Provide the (X, Y) coordinate of the cell's center where the given text is located.  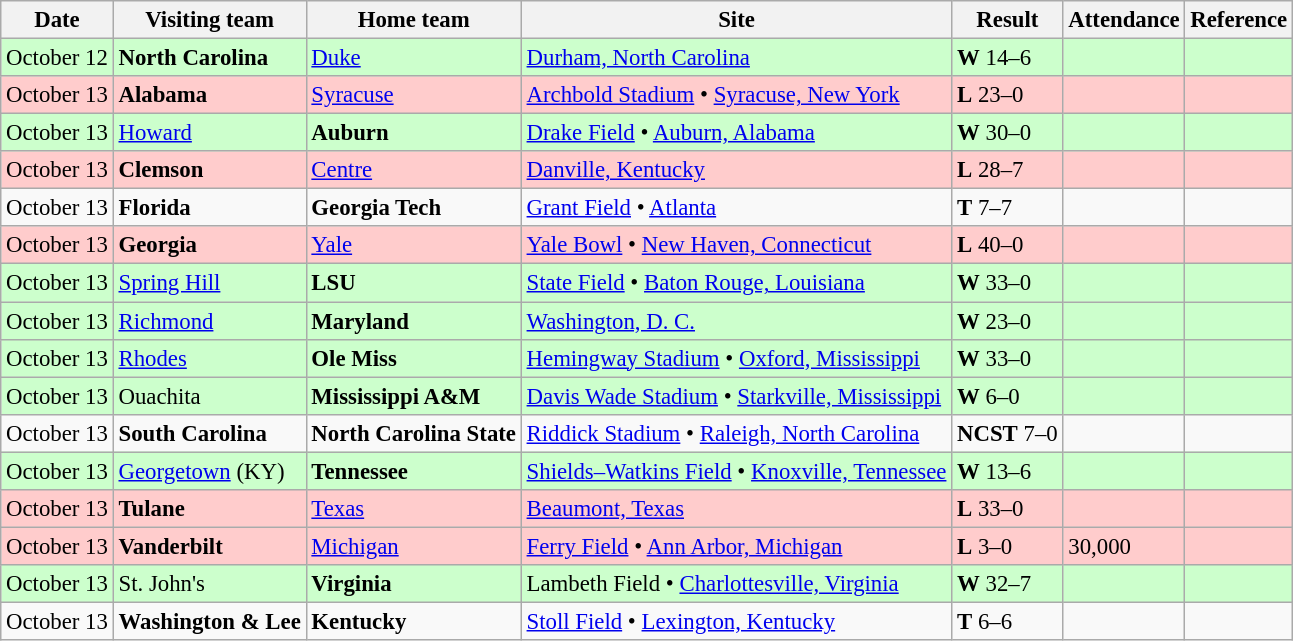
Home team (414, 20)
Result (1008, 20)
Visiting team (210, 20)
Duke (414, 58)
State Field • Baton Rouge, Louisiana (736, 283)
Hemingway Stadium • Oxford, Mississippi (736, 358)
Attendance (1124, 20)
Syracuse (414, 95)
Centre (414, 170)
Drake Field • Auburn, Alabama (736, 133)
Richmond (210, 321)
Davis Wade Stadium • Starkville, Mississippi (736, 396)
Lambeth Field • Charlottesville, Virginia (736, 584)
Tulane (210, 509)
Georgetown (KY) (210, 471)
Georgia (210, 245)
October 12 (57, 58)
Stoll Field • Lexington, Kentucky (736, 621)
Maryland (414, 321)
Florida (210, 208)
Grant Field • Atlanta (736, 208)
W 14–6 (1008, 58)
South Carolina (210, 433)
North Carolina State (414, 433)
Spring Hill (210, 283)
Site (736, 20)
Kentucky (414, 621)
Ferry Field • Ann Arbor, Michigan (736, 546)
Durham, North Carolina (736, 58)
Yale Bowl • New Haven, Connecticut (736, 245)
W 6–0 (1008, 396)
Yale (414, 245)
T 7–7 (1008, 208)
Georgia Tech (414, 208)
Shields–Watkins Field • Knoxville, Tennessee (736, 471)
W 30–0 (1008, 133)
L 3–0 (1008, 546)
L 28–7 (1008, 170)
Howard (210, 133)
Ouachita (210, 396)
Beaumont, Texas (736, 509)
Mississippi A&M (414, 396)
W 13–6 (1008, 471)
Auburn (414, 133)
Archbold Stadium • Syracuse, New York (736, 95)
St. John's (210, 584)
Vanderbilt (210, 546)
Washington & Lee (210, 621)
Texas (414, 509)
Michigan (414, 546)
W 32–7 (1008, 584)
Rhodes (210, 358)
Riddick Stadium • Raleigh, North Carolina (736, 433)
Tennessee (414, 471)
Virginia (414, 584)
30,000 (1124, 546)
T 6–6 (1008, 621)
L 40–0 (1008, 245)
L 23–0 (1008, 95)
NCST 7–0 (1008, 433)
L 33–0 (1008, 509)
LSU (414, 283)
Ole Miss (414, 358)
Reference (1239, 20)
Danville, Kentucky (736, 170)
Date (57, 20)
Clemson (210, 170)
Washington, D. C. (736, 321)
Alabama (210, 95)
North Carolina (210, 58)
W 23–0 (1008, 321)
